Determine the [x, y] coordinate at the center of the cell enclosing the given text.  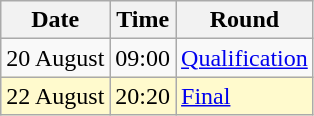
20 August [56, 58]
Round [245, 20]
Final [245, 96]
09:00 [143, 58]
Time [143, 20]
22 August [56, 96]
20:20 [143, 96]
Qualification [245, 58]
Date [56, 20]
